Detect which cell encompasses the target text, then output its (x, y) center coordinate. 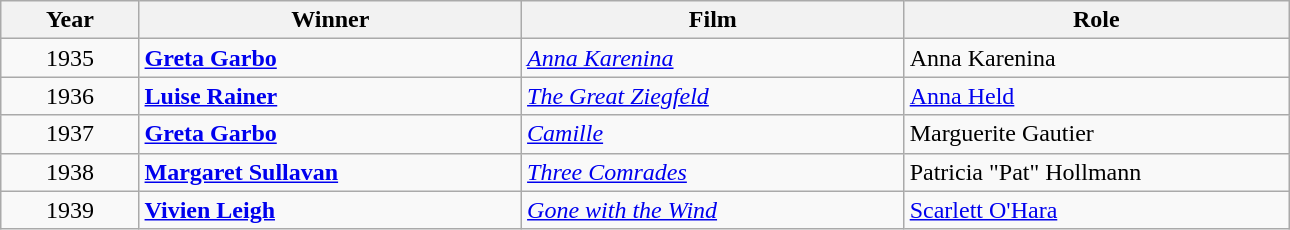
The Great Ziegfeld (714, 96)
1936 (70, 96)
Margaret Sullavan (330, 172)
Marguerite Gautier (1096, 134)
Year (70, 20)
1937 (70, 134)
Film (714, 20)
Three Comrades (714, 172)
Scarlett O'Hara (1096, 210)
Vivien Leigh (330, 210)
Gone with the Wind (714, 210)
1939 (70, 210)
Patricia "Pat" Hollmann (1096, 172)
Luise Rainer (330, 96)
Role (1096, 20)
Camille (714, 134)
Winner (330, 20)
1938 (70, 172)
1935 (70, 58)
Anna Held (1096, 96)
